For the text-containing cell, return its midpoint in [X, Y] coordinate format. 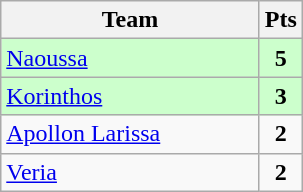
Team [130, 20]
Naoussa [130, 58]
Pts [280, 20]
Veria [130, 172]
3 [280, 96]
Korinthos [130, 96]
Apollon Larissa [130, 134]
5 [280, 58]
